Scan for the cell matching the given text and deliver its [X, Y] coordinate at center. 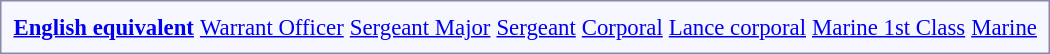
Corporal [622, 27]
Marine 1st Class [889, 27]
Lance corporal [737, 27]
English equivalent [104, 27]
Sergeant [536, 27]
Warrant Officer [272, 27]
Marine [1004, 27]
Sergeant Major [420, 27]
